Extract the [x, y] coordinate from the center of the cell holding the provided text.  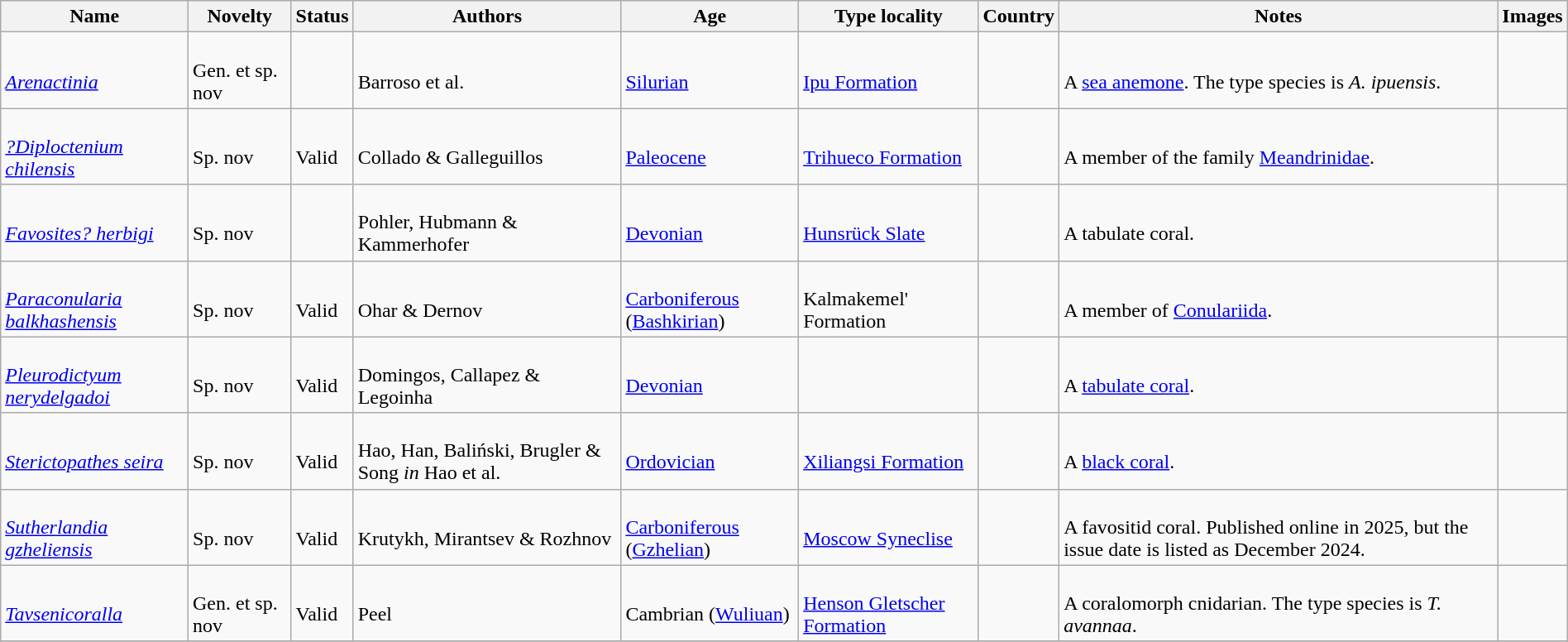
Sutherlandia gzheliensis [94, 527]
Novelty [240, 17]
Sterictopathes seira [94, 451]
Hunsrück Slate [888, 223]
Notes [1279, 17]
Age [710, 17]
Moscow Syneclise [888, 527]
Country [1019, 17]
Status [323, 17]
A favositid coral. Published online in 2025, but the issue date is listed as December 2024. [1279, 527]
Trihueco Formation [888, 146]
Paraconularia balkhashensis [94, 299]
Favosites? herbigi [94, 223]
Arenactinia [94, 70]
Krutykh, Mirantsev & Rozhnov [487, 527]
Pleurodictyum nerydelgadoi [94, 375]
Type locality [888, 17]
Kalmakemel' Formation [888, 299]
Peel [487, 603]
A sea anemone. The type species is A. ipuensis. [1279, 70]
?Diploctenium chilensis [94, 146]
Paleocene [710, 146]
Images [1532, 17]
Name [94, 17]
A member of the family Meandrinidae. [1279, 146]
Henson Gletscher Formation [888, 603]
Tavsenicoralla [94, 603]
A coralomorph cnidarian. The type species is T. avannaa. [1279, 603]
Xiliangsi Formation [888, 451]
Hao, Han, Baliński, Brugler & Song in Hao et al. [487, 451]
Ohar & Dernov [487, 299]
Pohler, Hubmann & Kammerhofer [487, 223]
Collado & Galleguillos [487, 146]
Authors [487, 17]
A member of Conulariida. [1279, 299]
Cambrian (Wuliuan) [710, 603]
Carboniferous (Bashkirian) [710, 299]
Domingos, Callapez & Legoinha [487, 375]
Ordovician [710, 451]
Silurian [710, 70]
Ipu Formation [888, 70]
Barroso et al. [487, 70]
A black coral. [1279, 451]
Carboniferous (Gzhelian) [710, 527]
